Determine the (X, Y) coordinate at the center of the cell enclosing the given text.  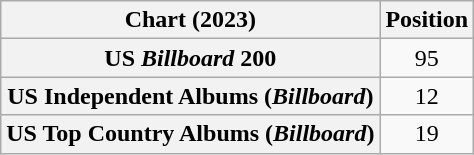
US Top Country Albums (Billboard) (190, 134)
95 (427, 58)
19 (427, 134)
US Independent Albums (Billboard) (190, 96)
Position (427, 20)
Chart (2023) (190, 20)
US Billboard 200 (190, 58)
12 (427, 96)
